Identify which cell holds the provided text, then report its (x, y) central coordinate. 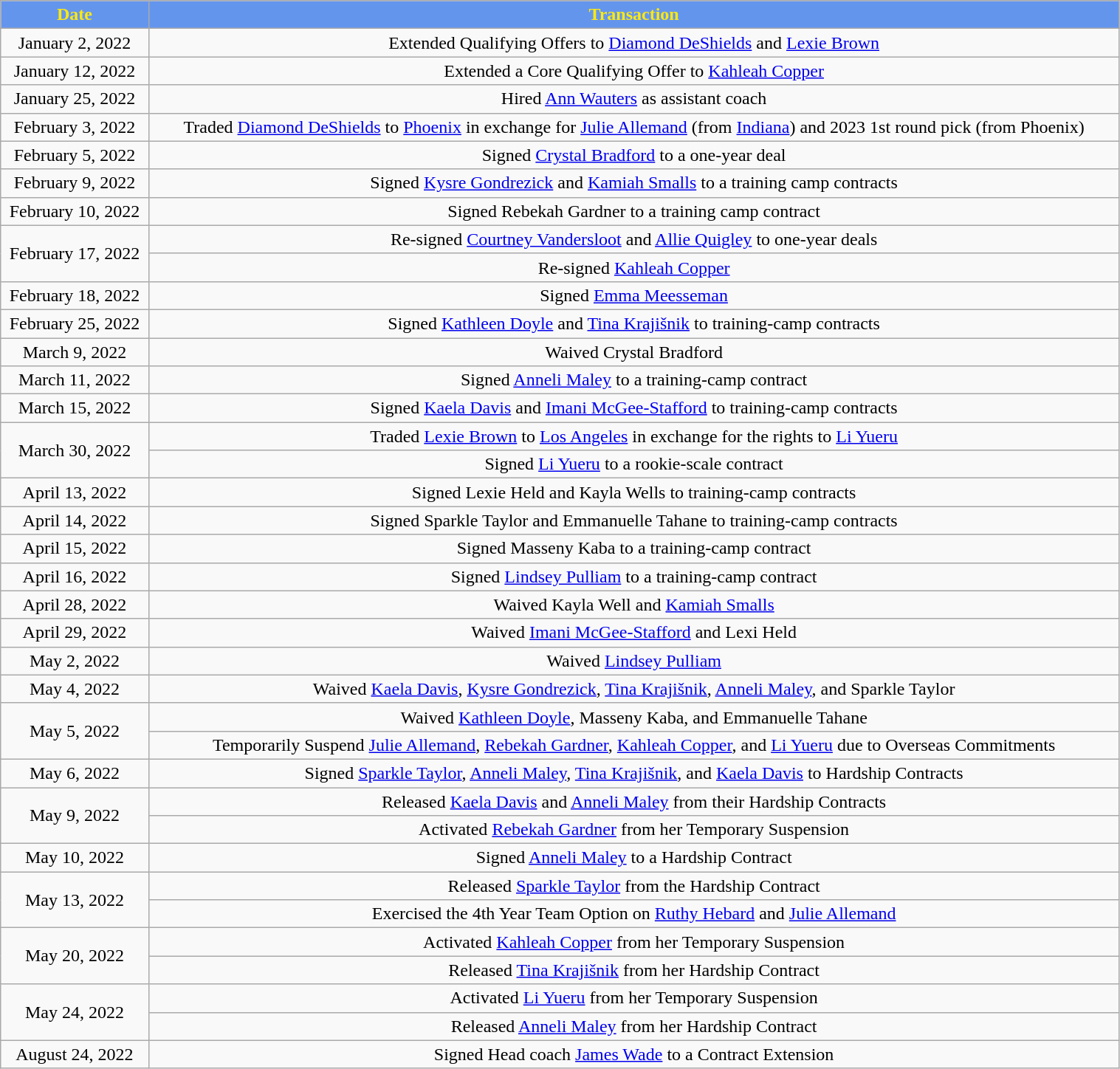
Activated Kahleah Copper from her Temporary Suspension (633, 942)
February 5, 2022 (75, 155)
Released Kaela Davis and Anneli Maley from their Hardship Contracts (633, 801)
March 30, 2022 (75, 450)
Waived Crystal Bradford (633, 352)
Signed Kysre Gondrezick and Kamiah Smalls to a training camp contracts (633, 183)
Extended a Core Qualifying Offer to Kahleah Copper (633, 71)
Signed Li Yueru to a rookie-scale contract (633, 464)
April 28, 2022 (75, 605)
Signed Kaela Davis and Imani McGee-Stafford to training-camp contracts (633, 408)
Extended Qualifying Offers to Diamond DeShields and Lexie Brown (633, 43)
Signed Head coach James Wade to a Contract Extension (633, 1054)
Traded Diamond DeShields to Phoenix in exchange for Julie Allemand (from Indiana) and 2023 1st round pick (from Phoenix) (633, 127)
Signed Sparkle Taylor, Anneli Maley, Tina Krajišnik, and Kaela Davis to Hardship Contracts (633, 773)
February 3, 2022 (75, 127)
April 13, 2022 (75, 492)
May 6, 2022 (75, 773)
Signed Anneli Maley to a training-camp contract (633, 380)
Waived Kayla Well and Kamiah Smalls (633, 605)
May 9, 2022 (75, 815)
Signed Kathleen Doyle and Tina Krajišnik to training-camp contracts (633, 323)
May 24, 2022 (75, 1012)
Signed Anneli Maley to a Hardship Contract (633, 858)
Waived Imani McGee-Stafford and Lexi Held (633, 633)
Waived Lindsey Pulliam (633, 661)
Released Tina Krajišnik from her Hardship Contract (633, 970)
Signed Sparkle Taylor and Emmanuelle Tahane to training-camp contracts (633, 520)
Traded Lexie Brown to Los Angeles in exchange for the rights to Li Yueru (633, 436)
Hired Ann Wauters as assistant coach (633, 99)
May 5, 2022 (75, 731)
May 10, 2022 (75, 858)
May 20, 2022 (75, 956)
August 24, 2022 (75, 1054)
April 16, 2022 (75, 577)
Date (75, 15)
Signed Masseny Kaba to a training-camp contract (633, 549)
Signed Lexie Held and Kayla Wells to training-camp contracts (633, 492)
February 10, 2022 (75, 211)
Released Sparkle Taylor from the Hardship Contract (633, 886)
Signed Crystal Bradford to a one-year deal (633, 155)
February 17, 2022 (75, 253)
Temporarily Suspend Julie Allemand, Rebekah Gardner, Kahleah Copper, and Li Yueru due to Overseas Commitments (633, 745)
April 29, 2022 (75, 633)
February 18, 2022 (75, 295)
March 11, 2022 (75, 380)
Re-signed Kahleah Copper (633, 267)
Activated Rebekah Gardner from her Temporary Suspension (633, 830)
Waived Kaela Davis, Kysre Gondrezick, Tina Krajišnik, Anneli Maley, and Sparkle Taylor (633, 689)
March 9, 2022 (75, 352)
April 15, 2022 (75, 549)
Transaction (633, 15)
May 2, 2022 (75, 661)
Activated Li Yueru from her Temporary Suspension (633, 998)
February 9, 2022 (75, 183)
Signed Lindsey Pulliam to a training-camp contract (633, 577)
Signed Emma Meesseman (633, 295)
February 25, 2022 (75, 323)
January 12, 2022 (75, 71)
Re-signed Courtney Vandersloot and Allie Quigley to one-year deals (633, 239)
Released Anneli Maley from her Hardship Contract (633, 1026)
May 4, 2022 (75, 689)
April 14, 2022 (75, 520)
Exercised the 4th Year Team Option on Ruthy Hebard and Julie Allemand (633, 914)
January 25, 2022 (75, 99)
Signed Rebekah Gardner to a training camp contract (633, 211)
May 13, 2022 (75, 900)
March 15, 2022 (75, 408)
January 2, 2022 (75, 43)
Waived Kathleen Doyle, Masseny Kaba, and Emmanuelle Tahane (633, 717)
